Determine the [x, y] coordinate at the center of the cell enclosing the given text.  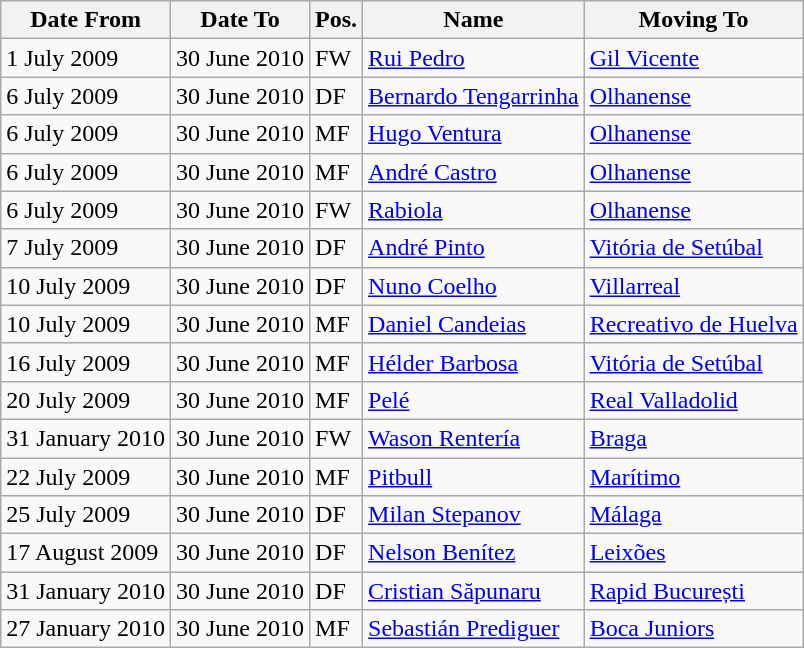
Rabiola [474, 210]
Rui Pedro [474, 58]
27 January 2010 [86, 629]
Milan Stepanov [474, 515]
André Castro [474, 172]
Hélder Barbosa [474, 362]
20 July 2009 [86, 400]
Boca Juniors [694, 629]
Nelson Benítez [474, 553]
16 July 2009 [86, 362]
25 July 2009 [86, 515]
Nuno Coelho [474, 286]
André Pinto [474, 248]
Gil Vicente [694, 58]
Date To [240, 20]
Bernardo Tengarrinha [474, 96]
Pitbull [474, 477]
1 July 2009 [86, 58]
Name [474, 20]
22 July 2009 [86, 477]
7 July 2009 [86, 248]
Recreativo de Huelva [694, 324]
Marítimo [694, 477]
Pos. [336, 20]
Hugo Ventura [474, 134]
Date From [86, 20]
Moving To [694, 20]
Pelé [474, 400]
Villarreal [694, 286]
17 August 2009 [86, 553]
Daniel Candeias [474, 324]
Málaga [694, 515]
Leixões [694, 553]
Wason Rentería [474, 438]
Sebastián Prediguer [474, 629]
Cristian Săpunaru [474, 591]
Rapid București [694, 591]
Real Valladolid [694, 400]
Braga [694, 438]
